Return the (x, y) coordinate for the center point of the cell that contains the specified text.  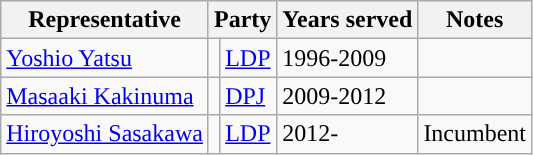
Notes (475, 20)
Party (242, 20)
Masaaki Kakinuma (105, 96)
Incumbent (475, 134)
Hiroyoshi Sasakawa (105, 134)
2009-2012 (348, 96)
Representative (105, 20)
Yoshio Yatsu (105, 58)
2012- (348, 134)
1996-2009 (348, 58)
DPJ (248, 96)
Years served (348, 20)
